Search for the cell housing the specified text and yield its (x, y) center coordinate. 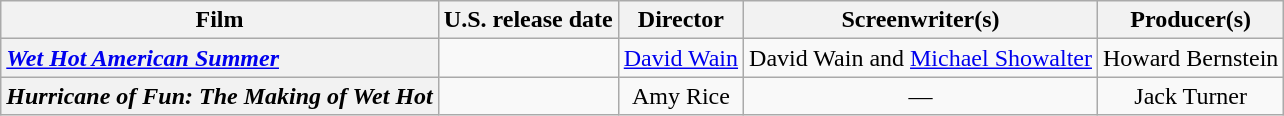
Howard Bernstein (1191, 58)
Amy Rice (680, 96)
Director (680, 20)
U.S. release date (528, 20)
David Wain (680, 58)
Wet Hot American Summer (220, 58)
— (921, 96)
Producer(s) (1191, 20)
Screenwriter(s) (921, 20)
Jack Turner (1191, 96)
Hurricane of Fun: The Making of Wet Hot (220, 96)
Film (220, 20)
David Wain and Michael Showalter (921, 58)
